Capture the cell that displays the provided text and extract its (X, Y) central coordinate. 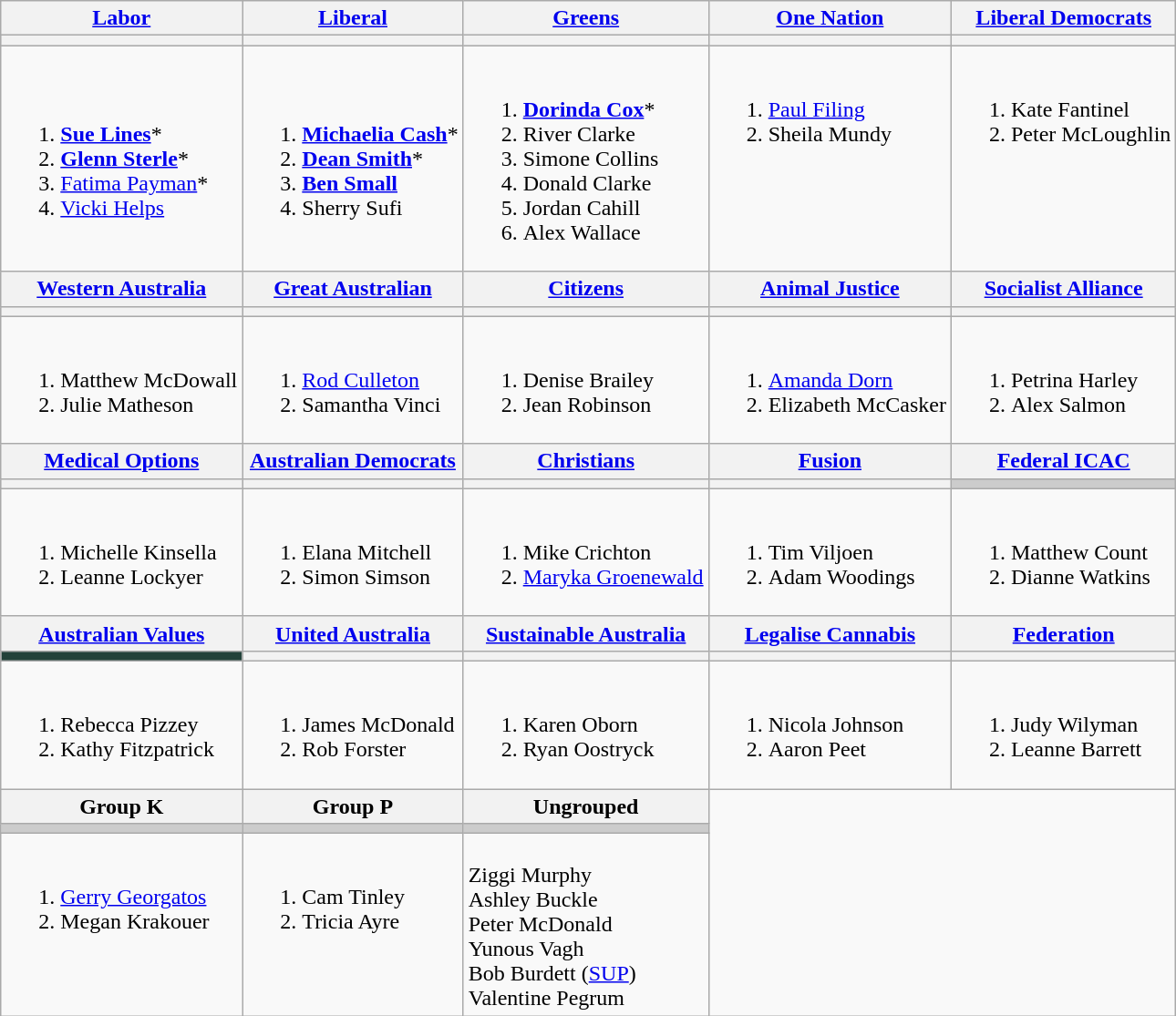
Socialist Alliance (1063, 289)
Rebecca PizzeyKathy Fitzpatrick (122, 724)
Citizens (585, 289)
Liberal Democrats (1063, 18)
Mike CrichtonMaryka Groenewald (585, 552)
Amanda DornElizabeth McCasker (830, 380)
Western Australia (122, 289)
Judy WilymanLeanne Barrett (1063, 724)
Federation (1063, 633)
Federal ICAC (1063, 461)
Matthew CountDianne Watkins (1063, 552)
Rod CulletonSamantha Vinci (353, 380)
Cam TinleyTricia Ayre (353, 925)
Nicola JohnsonAaron Peet (830, 724)
Sustainable Australia (585, 633)
Denise BraileyJean Robinson (585, 380)
Sue Lines*Glenn Sterle*Fatima Payman*Vicki Helps (122, 159)
Paul FilingSheila Mundy (830, 159)
Matthew McDowallJulie Matheson (122, 380)
Legalise Cannabis (830, 633)
James McDonaldRob Forster (353, 724)
Labor (122, 18)
Petrina HarleyAlex Salmon (1063, 380)
Medical Options (122, 461)
Elana MitchellSimon Simson (353, 552)
Ziggi Murphy Ashley Buckle Peter McDonald Yunous Vagh Bob Burdett (SUP) Valentine Pegrum (585, 925)
Greens (585, 18)
Gerry GeorgatosMegan Krakouer (122, 925)
Group K (122, 806)
Dorinda Cox*River ClarkeSimone CollinsDonald ClarkeJordan CahillAlex Wallace (585, 159)
Karen ObornRyan Oostryck (585, 724)
Michelle KinsellaLeanne Lockyer (122, 552)
One Nation (830, 18)
Tim ViljoenAdam Woodings (830, 552)
Kate FantinelPeter McLoughlin (1063, 159)
Ungrouped (585, 806)
Michaelia Cash*Dean Smith*Ben SmallSherry Sufi (353, 159)
Australian Values (122, 633)
Animal Justice (830, 289)
United Australia (353, 633)
Australian Democrats (353, 461)
Great Australian (353, 289)
Christians (585, 461)
Fusion (830, 461)
Liberal (353, 18)
Group P (353, 806)
